Find where the given text appears and provide that cell's center as (x, y) coordinate. 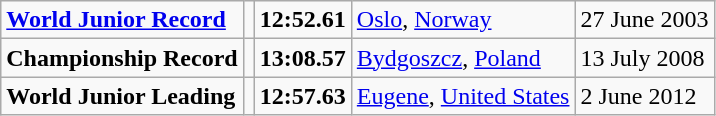
World Junior Leading (122, 96)
12:57.63 (302, 96)
13 July 2008 (644, 58)
13:08.57 (302, 58)
Championship Record (122, 58)
27 June 2003 (644, 20)
Oslo, Norway (463, 20)
Eugene, United States (463, 96)
2 June 2012 (644, 96)
12:52.61 (302, 20)
World Junior Record (122, 20)
Bydgoszcz, Poland (463, 58)
